Locate the cell with the specified text and output its (X, Y) center coordinate. 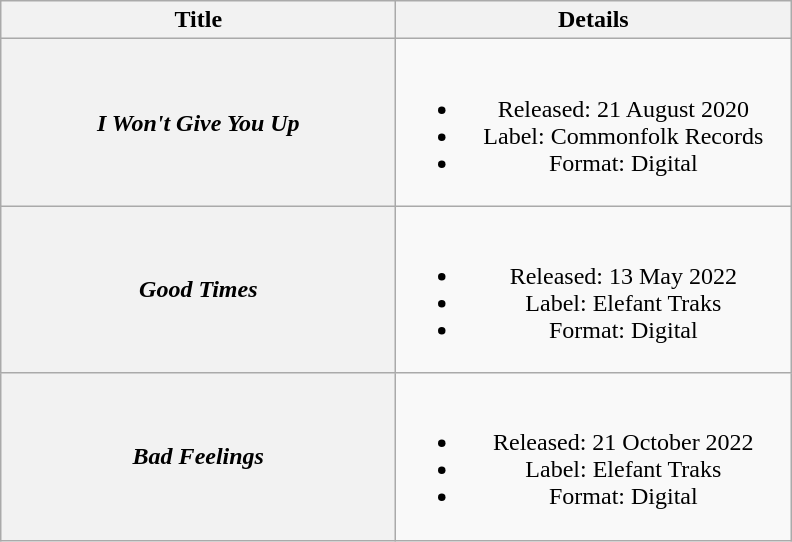
Good Times (198, 290)
Title (198, 20)
I Won't Give You Up (198, 122)
Released: 21 August 2020Label: Commonfolk RecordsFormat: Digital (594, 122)
Bad Feelings (198, 456)
Released: 13 May 2022Label: Elefant TraksFormat: Digital (594, 290)
Released: 21 October 2022Label: Elefant TraksFormat: Digital (594, 456)
Details (594, 20)
